Provide the [x, y] coordinate of the cell's center where the given text is located.  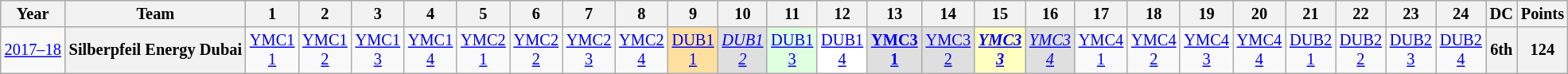
20 [1259, 14]
8 [641, 14]
DUB23 [1411, 50]
DUB22 [1360, 50]
Points [1543, 14]
2 [325, 14]
YMC44 [1259, 50]
YMC41 [1101, 50]
124 [1543, 50]
YMC21 [483, 50]
14 [948, 14]
10 [742, 14]
DUB12 [742, 50]
Silberpfeil Energy Dubai [156, 50]
DUB14 [842, 50]
6th [1502, 50]
13 [894, 14]
15 [1000, 14]
YMC22 [536, 50]
9 [694, 14]
19 [1206, 14]
DC [1502, 14]
YMC42 [1154, 50]
DUB21 [1311, 50]
2017–18 [33, 50]
5 [483, 14]
YMC14 [430, 50]
Team [156, 14]
7 [589, 14]
16 [1050, 14]
YMC33 [1000, 50]
DUB24 [1461, 50]
YMC34 [1050, 50]
6 [536, 14]
Year [33, 14]
DUB13 [792, 50]
DUB11 [694, 50]
24 [1461, 14]
YMC12 [325, 50]
YMC43 [1206, 50]
4 [430, 14]
YMC24 [641, 50]
YMC11 [272, 50]
18 [1154, 14]
3 [378, 14]
23 [1411, 14]
22 [1360, 14]
YMC32 [948, 50]
YMC13 [378, 50]
12 [842, 14]
11 [792, 14]
1 [272, 14]
YMC23 [589, 50]
17 [1101, 14]
21 [1311, 14]
YMC31 [894, 50]
